From the cell containing the given text, extract its center point as (x, y) coordinate. 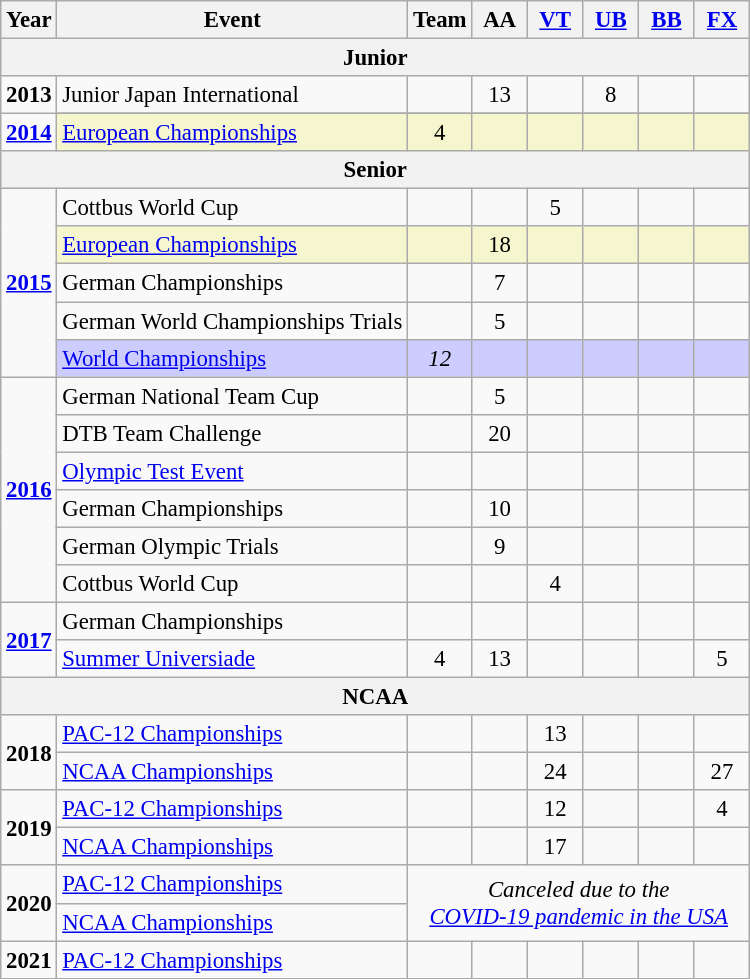
AA (500, 20)
2015 (29, 283)
2013 (29, 95)
2018 (29, 752)
Junior (376, 58)
8 (611, 95)
2016 (29, 490)
VT (555, 20)
Team (440, 20)
2019 (29, 828)
2017 (29, 640)
World Championships (232, 358)
German Olympic Trials (232, 546)
27 (722, 772)
2020 (29, 904)
2021 (29, 960)
Summer Universiade (232, 659)
BB (667, 20)
20 (500, 433)
18 (500, 245)
9 (500, 546)
NCAA (376, 697)
24 (555, 772)
Senior (376, 170)
German National Team Cup (232, 396)
7 (500, 283)
Olympic Test Event (232, 471)
Event (232, 20)
FX (722, 20)
Canceled due to theCOVID-19 pandemic in the USA (579, 904)
German World Championships Trials (232, 321)
Year (29, 20)
2014 (29, 133)
10 (500, 509)
DTB Team Challenge (232, 433)
17 (555, 847)
UB (611, 20)
Junior Japan International (232, 95)
